Return the [x, y] coordinate for the center point of the cell that contains the specified text.  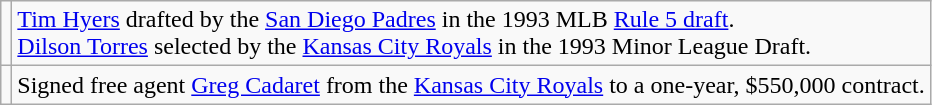
Signed free agent Greg Cadaret from the Kansas City Royals to a one-year, $550,000 contract. [471, 85]
